Detect which cell encompasses the target text, then output its (X, Y) center coordinate. 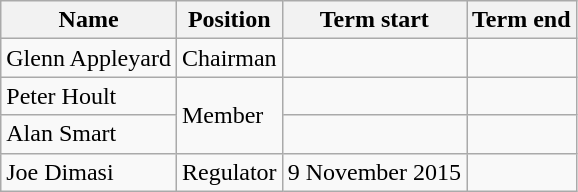
Chairman (229, 58)
Peter Hoult (89, 96)
Alan Smart (89, 134)
Position (229, 20)
Glenn Appleyard (89, 58)
Member (229, 115)
Term end (521, 20)
Name (89, 20)
9 November 2015 (374, 172)
Joe Dimasi (89, 172)
Regulator (229, 172)
Term start (374, 20)
